Return (X, Y) of the center of cell containing provided text 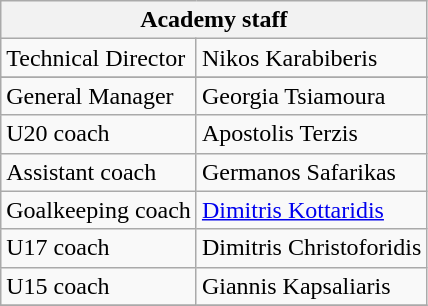
Dimitris Christoforidis (311, 248)
Apostolis Terzis (311, 134)
Assistant coach (99, 172)
U15 coach (99, 286)
Georgia Tsiamoura (311, 96)
Giannis Kapsaliaris (311, 286)
U20 coach (99, 134)
Goalkeeping coach (99, 210)
Technical Director (99, 58)
General Manager (99, 96)
Dimitris Kottaridis (311, 210)
Germanos Safarikas (311, 172)
Nikos Karabiberis (311, 58)
Academy staff (214, 20)
U17 coach (99, 248)
